Extract the (X, Y) coordinate from the center of the cell holding the provided text.  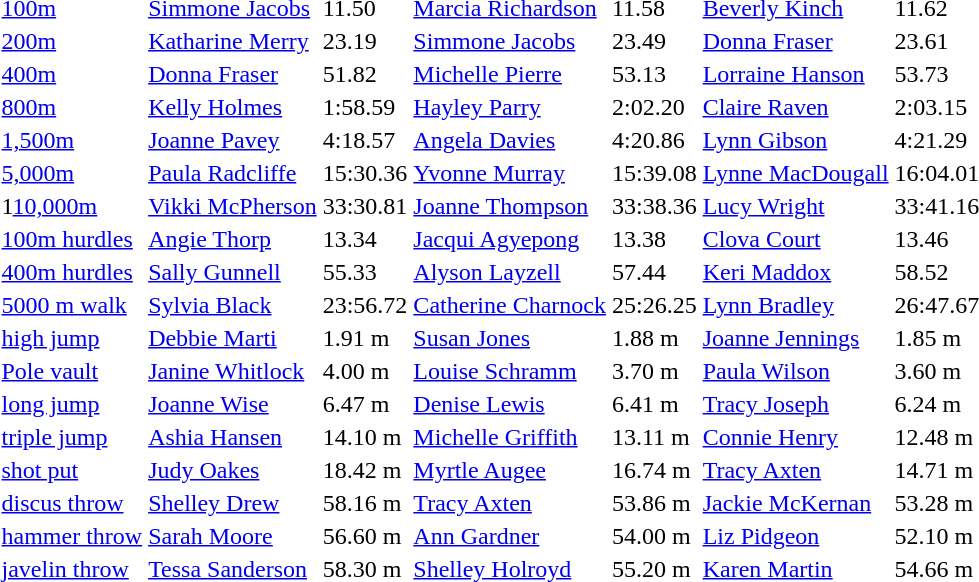
56.60 m (365, 536)
Lynne MacDougall (796, 173)
33:30.81 (365, 206)
1:58.59 (365, 107)
Joanne Pavey (233, 140)
Hayley Parry (510, 107)
Sarah Moore (233, 536)
Paula Wilson (796, 371)
100m hurdles (72, 239)
53.13 (654, 74)
Katharine Merry (233, 41)
6.47 m (365, 404)
16.74 m (654, 470)
15:30.36 (365, 173)
Clova Court (796, 239)
Sylvia Black (233, 305)
triple jump (72, 437)
Denise Lewis (510, 404)
Michelle Pierre (510, 74)
Debbie Marti (233, 338)
Kelly Holmes (233, 107)
Vikki McPherson (233, 206)
Ann Gardner (510, 536)
Connie Henry (796, 437)
Alyson Layzell (510, 272)
Lorraine Hanson (796, 74)
Pole vault (72, 371)
51.82 (365, 74)
53.86 m (654, 503)
long jump (72, 404)
Keri Maddox (796, 272)
23.49 (654, 41)
200m (72, 41)
15:39.08 (654, 173)
5000 m walk (72, 305)
Ashia Hansen (233, 437)
Louise Schramm (510, 371)
25:26.25 (654, 305)
6.41 m (654, 404)
14.10 m (365, 437)
55.33 (365, 272)
Myrtle Augee (510, 470)
800m (72, 107)
400m hurdles (72, 272)
Catherine Charnock (510, 305)
Angie Thorp (233, 239)
58.16 m (365, 503)
discus throw (72, 503)
1,500m (72, 140)
Jackie McKernan (796, 503)
13.38 (654, 239)
Liz Pidgeon (796, 536)
Susan Jones (510, 338)
Joanne Jennings (796, 338)
Jacqui Agyepong (510, 239)
3.70 m (654, 371)
Shelley Drew (233, 503)
Angela Davies (510, 140)
13.34 (365, 239)
Paula Radcliffe (233, 173)
Michelle Griffith (510, 437)
23.19 (365, 41)
Lynn Gibson (796, 140)
400m (72, 74)
Joanne Thompson (510, 206)
high jump (72, 338)
shot put (72, 470)
Tracy Joseph (796, 404)
4.00 m (365, 371)
Judy Oakes (233, 470)
Simmone Jacobs (510, 41)
Lucy Wright (796, 206)
Lynn Bradley (796, 305)
18.42 m (365, 470)
54.00 m (654, 536)
13.11 m (654, 437)
Yvonne Murray (510, 173)
Joanne Wise (233, 404)
Claire Raven (796, 107)
33:38.36 (654, 206)
Janine Whitlock (233, 371)
5,000m (72, 173)
Sally Gunnell (233, 272)
57.44 (654, 272)
1.91 m (365, 338)
2:02.20 (654, 107)
1.88 m (654, 338)
110,000m (72, 206)
4:18.57 (365, 140)
23:56.72 (365, 305)
hammer throw (72, 536)
4:20.86 (654, 140)
